Detect which cell encompasses the target text, then output its (X, Y) center coordinate. 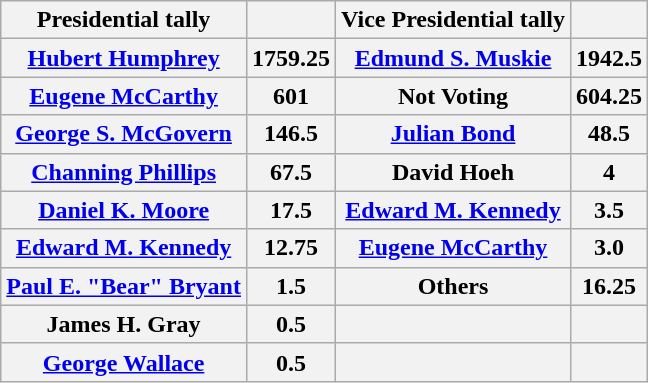
17.5 (290, 210)
Julian Bond (454, 134)
Channing Phillips (124, 172)
3.0 (610, 248)
Daniel K. Moore (124, 210)
Vice Presidential tally (454, 20)
16.25 (610, 286)
146.5 (290, 134)
3.5 (610, 210)
67.5 (290, 172)
George S. McGovern (124, 134)
1759.25 (290, 58)
4 (610, 172)
Not Voting (454, 96)
Hubert Humphrey (124, 58)
Presidential tally (124, 20)
Others (454, 286)
48.5 (610, 134)
1.5 (290, 286)
Paul E. "Bear" Bryant (124, 286)
George Wallace (124, 362)
604.25 (610, 96)
James H. Gray (124, 324)
601 (290, 96)
12.75 (290, 248)
Edmund S. Muskie (454, 58)
David Hoeh (454, 172)
1942.5 (610, 58)
